Detect which cell encompasses the target text, then output its (X, Y) center coordinate. 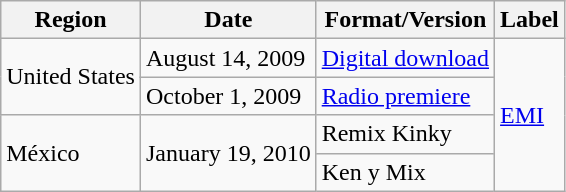
Region (71, 20)
October 1, 2009 (228, 96)
August 14, 2009 (228, 58)
Remix Kinky (405, 134)
Date (228, 20)
Label (530, 20)
EMI (530, 115)
México (71, 153)
Ken y Mix (405, 172)
Format/Version (405, 20)
January 19, 2010 (228, 153)
Radio premiere (405, 96)
United States (71, 77)
Digital download (405, 58)
